Return (X, Y) of the center of cell containing provided text 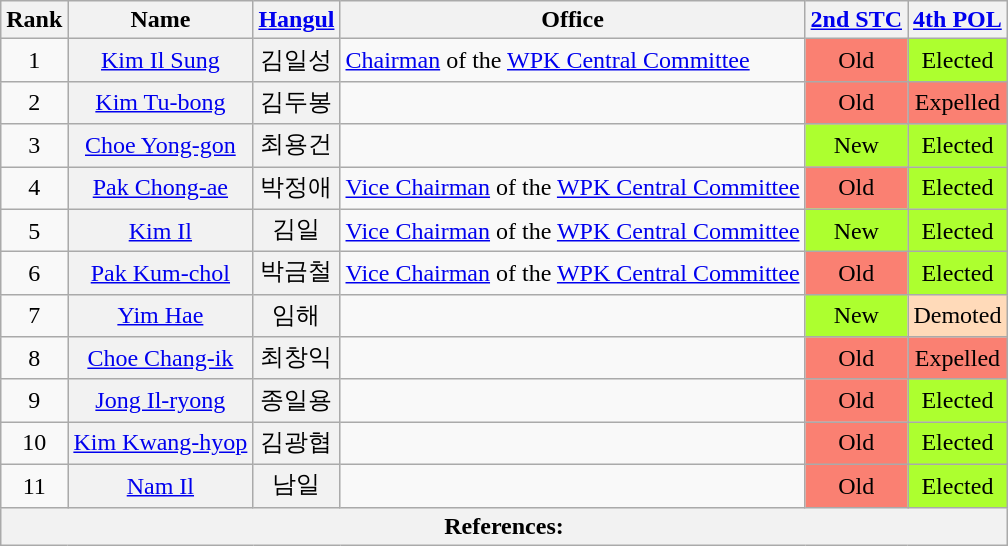
Choe Chang-ik (160, 358)
6 (34, 274)
박금철 (296, 274)
Name (160, 20)
김일 (296, 230)
Choe Yong-gon (160, 146)
김두봉 (296, 102)
Office (572, 20)
2nd STC (856, 20)
Pak Chong-ae (160, 188)
4th POL (958, 20)
9 (34, 400)
3 (34, 146)
Yim Hae (160, 316)
임해 (296, 316)
Kim Il (160, 230)
김일성 (296, 60)
Jong Il-ryong (160, 400)
Nam Il (160, 486)
2 (34, 102)
최창익 (296, 358)
Demoted (958, 316)
References: (504, 526)
Hangul (296, 20)
Kim Tu-bong (160, 102)
8 (34, 358)
4 (34, 188)
7 (34, 316)
1 (34, 60)
박정애 (296, 188)
10 (34, 444)
5 (34, 230)
Pak Kum-chol (160, 274)
최용건 (296, 146)
11 (34, 486)
Kim Kwang-hyop (160, 444)
Chairman of the WPK Central Committee (572, 60)
Rank (34, 20)
남일 (296, 486)
김광협 (296, 444)
종일용 (296, 400)
Kim Il Sung (160, 60)
